Extract the [x, y] coordinate from the center of the cell holding the provided text.  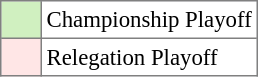
Relegation Playoff [149, 57]
Championship Playoff [149, 20]
